Scan for the cell matching the given text and deliver its (X, Y) coordinate at center. 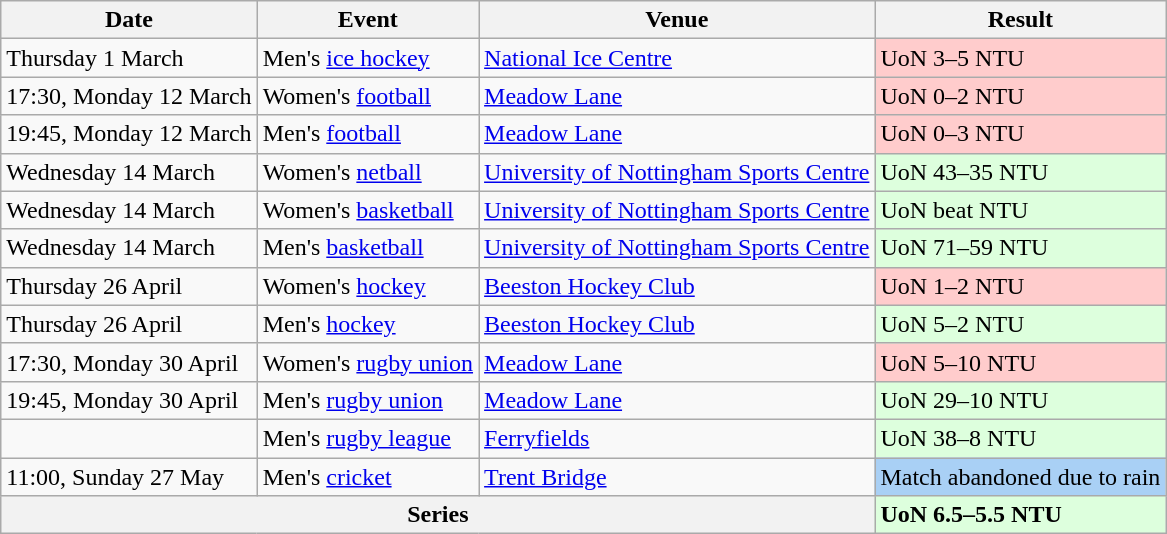
UoN 0–2 NTU (1020, 96)
19:45, Monday 30 April (129, 400)
UoN 43–35 NTU (1020, 172)
Women's basketball (368, 210)
Ferryfields (677, 438)
Women's rugby union (368, 362)
Trent Bridge (677, 477)
UoN 1–2 NTU (1020, 286)
Event (368, 20)
19:45, Monday 12 March (129, 134)
UoN 6.5–5.5 NTU (1020, 515)
Venue (677, 20)
Men's football (368, 134)
National Ice Centre (677, 58)
Men's rugby league (368, 438)
Women's football (368, 96)
Women's hockey (368, 286)
UoN 0–3 NTU (1020, 134)
17:30, Monday 12 March (129, 96)
Men's basketball (368, 248)
11:00, Sunday 27 May (129, 477)
Date (129, 20)
Men's cricket (368, 477)
Women's netball (368, 172)
Men's rugby union (368, 400)
UoN 71–59 NTU (1020, 248)
UoN 3–5 NTU (1020, 58)
UoN 38–8 NTU (1020, 438)
Match abandoned due to rain (1020, 477)
UoN 5–2 NTU (1020, 324)
UoN beat NTU (1020, 210)
Thursday 1 March (129, 58)
Men's hockey (368, 324)
17:30, Monday 30 April (129, 362)
Result (1020, 20)
Series (438, 515)
UoN 5–10 NTU (1020, 362)
UoN 29–10 NTU (1020, 400)
Men's ice hockey (368, 58)
